Identify which cell holds the provided text, then report its (x, y) central coordinate. 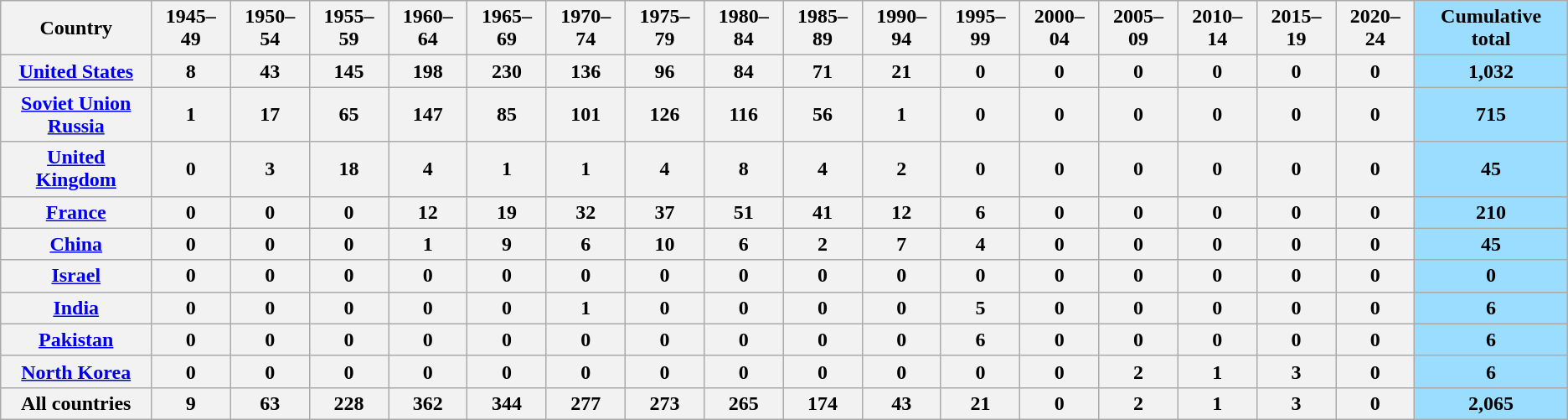
344 (507, 403)
2020–24 (1375, 29)
France (76, 212)
7 (901, 244)
1990–94 (901, 29)
174 (823, 403)
1950–54 (270, 29)
Cumulative total (1491, 29)
Soviet Union Russia (76, 114)
147 (428, 114)
96 (664, 71)
51 (744, 212)
Pakistan (76, 340)
63 (270, 403)
India (76, 308)
230 (507, 71)
1985–89 (823, 29)
84 (744, 71)
145 (348, 71)
10 (664, 244)
2010–14 (1217, 29)
Israel (76, 276)
1945–49 (191, 29)
Country (76, 29)
1955–59 (348, 29)
1,032 (1491, 71)
85 (507, 114)
32 (585, 212)
1970–74 (585, 29)
136 (585, 71)
101 (585, 114)
277 (585, 403)
1960–64 (428, 29)
265 (744, 403)
North Korea (76, 371)
56 (823, 114)
273 (664, 403)
37 (664, 212)
All countries (76, 403)
1965–69 (507, 29)
China (76, 244)
United States (76, 71)
198 (428, 71)
362 (428, 403)
2005–09 (1138, 29)
18 (348, 169)
1975–79 (664, 29)
2000–04 (1060, 29)
715 (1491, 114)
19 (507, 212)
2015–19 (1296, 29)
210 (1491, 212)
126 (664, 114)
5 (980, 308)
41 (823, 212)
17 (270, 114)
2,065 (1491, 403)
1980–84 (744, 29)
116 (744, 114)
United Kingdom (76, 169)
65 (348, 114)
228 (348, 403)
1995–99 (980, 29)
71 (823, 71)
